Find where the given text appears and provide that cell's center as (X, Y) coordinate. 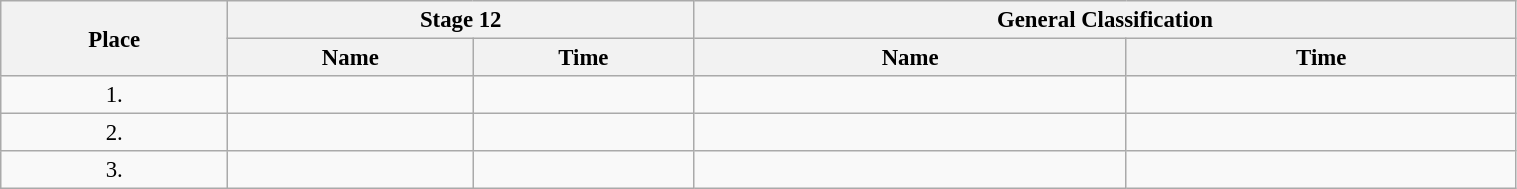
General Classification (1105, 20)
2. (114, 133)
Stage 12 (461, 20)
Place (114, 38)
1. (114, 95)
3. (114, 170)
